Extract the (x, y) coordinate from the center of the cell holding the provided text.  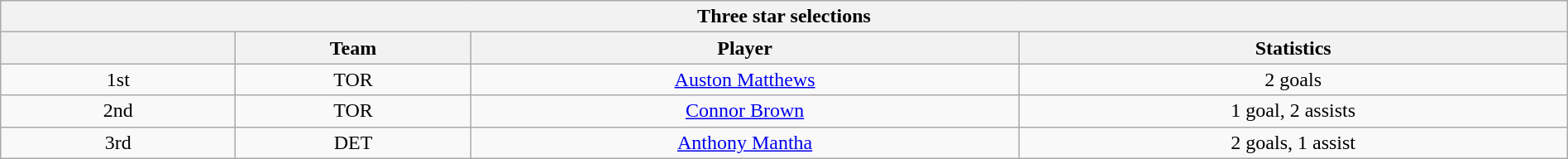
Team (353, 48)
Auston Matthews (744, 79)
2 goals, 1 assist (1293, 142)
Player (744, 48)
DET (353, 142)
Three star selections (784, 17)
Connor Brown (744, 111)
Statistics (1293, 48)
1st (118, 79)
2nd (118, 111)
1 goal, 2 assists (1293, 111)
2 goals (1293, 79)
3rd (118, 142)
Anthony Mantha (744, 142)
